From the cell containing the given text, extract its center point as [X, Y] coordinate. 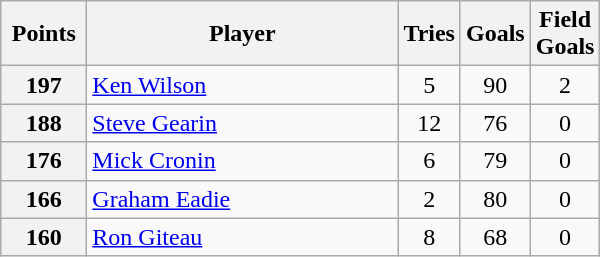
76 [495, 123]
5 [430, 85]
Points [44, 34]
Player [242, 34]
Ron Giteau [242, 237]
176 [44, 161]
80 [495, 199]
Goals [495, 34]
90 [495, 85]
166 [44, 199]
Mick Cronin [242, 161]
79 [495, 161]
Field Goals [565, 34]
Ken Wilson [242, 85]
8 [430, 237]
68 [495, 237]
Graham Eadie [242, 199]
6 [430, 161]
Steve Gearin [242, 123]
Tries [430, 34]
188 [44, 123]
160 [44, 237]
12 [430, 123]
197 [44, 85]
